Scan for the cell matching the given text and deliver its [X, Y] coordinate at center. 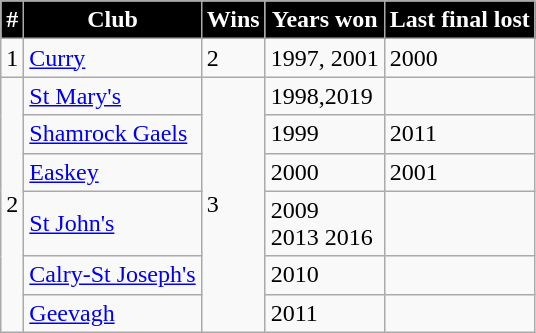
Easkey [112, 172]
2001 [460, 172]
Shamrock Gaels [112, 134]
1997, 2001 [324, 58]
1999 [324, 134]
St Mary's [112, 96]
Last final lost [460, 20]
Wins [233, 20]
2010 [324, 275]
Club [112, 20]
St John's [112, 224]
Calry-St Joseph's [112, 275]
1 [12, 58]
1998,2019 [324, 96]
20092013 2016 [324, 224]
Years won [324, 20]
Geevagh [112, 313]
3 [233, 204]
# [12, 20]
Curry [112, 58]
